Locate the cell with the specified text and output its (X, Y) center coordinate. 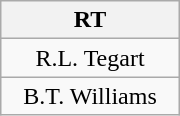
R.L. Tegart (90, 58)
B.T. Williams (90, 96)
RT (90, 20)
